Determine the [X, Y] coordinate at the center of the cell enclosing the given text.  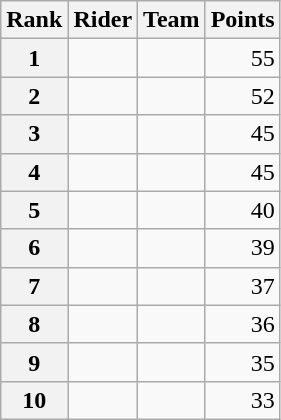
2 [34, 96]
37 [242, 286]
40 [242, 210]
39 [242, 248]
5 [34, 210]
8 [34, 324]
9 [34, 362]
Team [172, 20]
36 [242, 324]
Points [242, 20]
Rank [34, 20]
Rider [103, 20]
10 [34, 400]
3 [34, 134]
7 [34, 286]
33 [242, 400]
52 [242, 96]
35 [242, 362]
4 [34, 172]
1 [34, 58]
55 [242, 58]
6 [34, 248]
